Capture the cell that displays the provided text and extract its [X, Y] central coordinate. 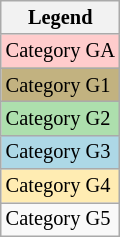
Category G4 [60, 186]
Legend [60, 17]
Category G3 [60, 152]
Category GA [60, 51]
Category G5 [60, 219]
Category G2 [60, 118]
Category G1 [60, 85]
